Identify which cell holds the provided text, then report its [x, y] central coordinate. 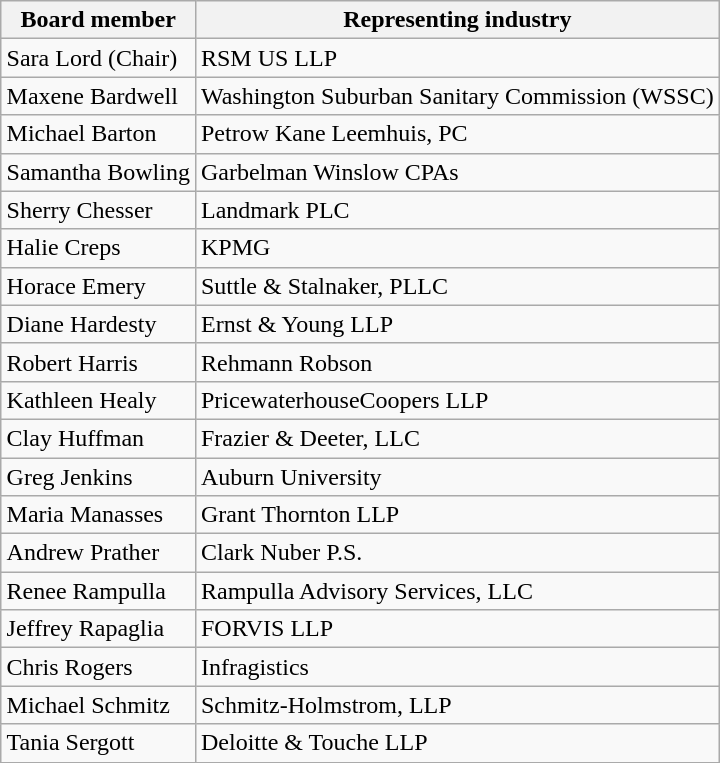
Robert Harris [98, 362]
Board member [98, 20]
Auburn University [457, 477]
KPMG [457, 248]
Infragistics [457, 667]
Michael Barton [98, 134]
Samantha Bowling [98, 172]
PricewaterhouseCoopers LLP [457, 400]
Jeffrey Rapaglia [98, 629]
Frazier & Deeter, LLC [457, 438]
Tania Sergott [98, 743]
Michael Schmitz [98, 705]
Clay Huffman [98, 438]
Andrew Prather [98, 553]
Deloitte & Touche LLP [457, 743]
Washington Suburban Sanitary Commission (WSSC) [457, 96]
Sherry Chesser [98, 210]
Rehmann Robson [457, 362]
Maria Manasses [98, 515]
Diane Hardesty [98, 324]
Representing industry [457, 20]
RSM US LLP [457, 58]
Greg Jenkins [98, 477]
Halie Creps [98, 248]
Maxene Bardwell [98, 96]
Schmitz-Holmstrom, LLP [457, 705]
Rampulla Advisory Services, LLC [457, 591]
Landmark PLC [457, 210]
Petrow Kane Leemhuis, PC [457, 134]
Sara Lord (Chair) [98, 58]
Garbelman Winslow CPAs [457, 172]
Ernst & Young LLP [457, 324]
Grant Thornton LLP [457, 515]
FORVIS LLP [457, 629]
Horace Emery [98, 286]
Kathleen Healy [98, 400]
Suttle & Stalnaker, PLLC [457, 286]
Clark Nuber P.S. [457, 553]
Chris Rogers [98, 667]
Renee Rampulla [98, 591]
